Search for the cell housing the specified text and yield its [X, Y] center coordinate. 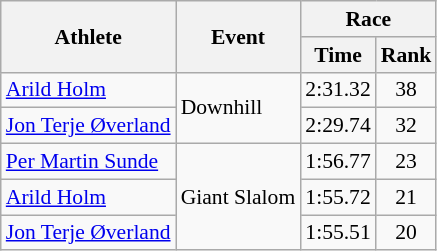
2:29.74 [338, 126]
20 [406, 233]
Giant Slalom [238, 198]
Per Martin Sunde [88, 162]
Event [238, 36]
38 [406, 90]
32 [406, 126]
Athlete [88, 36]
Time [338, 55]
23 [406, 162]
Race [368, 19]
1:55.51 [338, 233]
21 [406, 197]
1:55.72 [338, 197]
1:56.77 [338, 162]
2:31.32 [338, 90]
Rank [406, 55]
Downhill [238, 108]
